Determine the [X, Y] coordinate at the center of the cell enclosing the given text.  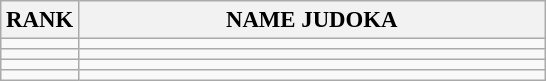
RANK [40, 20]
NAME JUDOKA [312, 20]
